Identify which cell holds the provided text, then report its [X, Y] central coordinate. 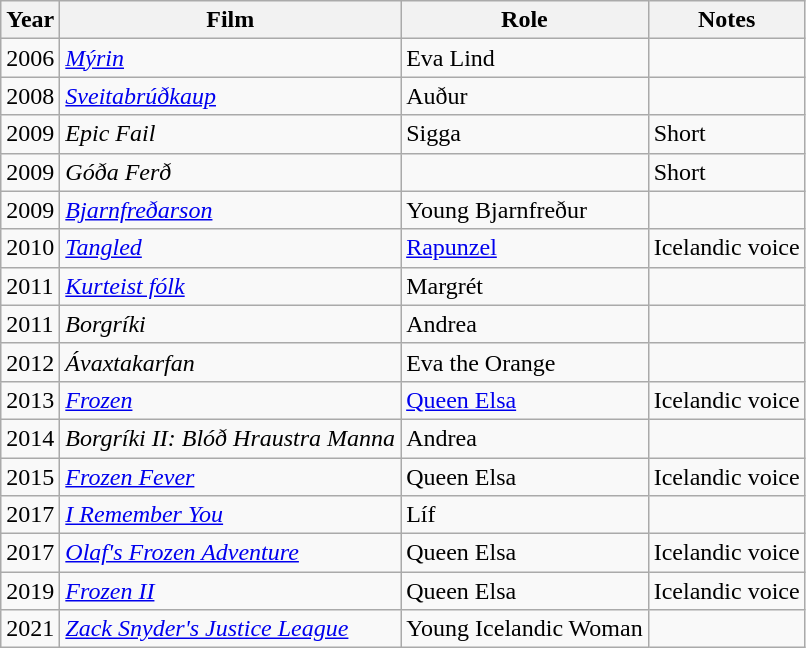
Notes [726, 20]
Góða Ferð [230, 172]
Epic Fail [230, 134]
Sigga [525, 134]
Sveitabrúðkaup [230, 96]
Frozen Fever [230, 477]
Mýrin [230, 58]
2015 [30, 477]
Year [30, 20]
Film [230, 20]
Young Bjarnfreður [525, 210]
2008 [30, 96]
2013 [30, 400]
Ávaxtakarfan [230, 362]
Eva the Orange [525, 362]
Auður [525, 96]
2014 [30, 438]
Borgríki II: Blóð Hraustra Manna [230, 438]
Margrét [525, 286]
2021 [30, 629]
Tangled [230, 248]
Zack Snyder's Justice League [230, 629]
Frozen [230, 400]
Bjarnfreðarson [230, 210]
Borgríki [230, 324]
Olaf's Frozen Adventure [230, 553]
2019 [30, 591]
2006 [30, 58]
Kurteist fólk [230, 286]
Frozen II [230, 591]
Eva Lind [525, 58]
2012 [30, 362]
Rapunzel [525, 248]
2010 [30, 248]
Role [525, 20]
Young Icelandic Woman [525, 629]
Líf [525, 515]
I Remember You [230, 515]
